From the cell containing the given text, extract its center point as [X, Y] coordinate. 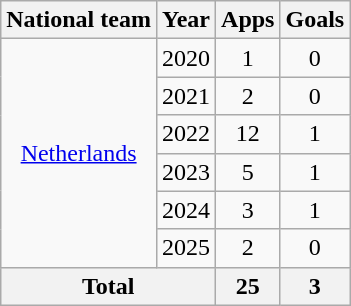
5 [248, 172]
2023 [186, 172]
2022 [186, 134]
2024 [186, 210]
12 [248, 134]
Total [108, 286]
Apps [248, 20]
Netherlands [79, 153]
2021 [186, 96]
Year [186, 20]
2020 [186, 58]
Goals [315, 20]
National team [79, 20]
25 [248, 286]
2025 [186, 248]
